From the cell containing the given text, extract its center point as [X, Y] coordinate. 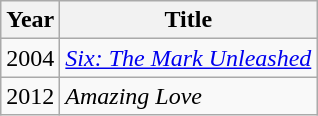
Title [188, 20]
Amazing Love [188, 96]
2004 [30, 58]
Year [30, 20]
2012 [30, 96]
Six: The Mark Unleashed [188, 58]
